Find where the given text appears and provide that cell's center as [X, Y] coordinate. 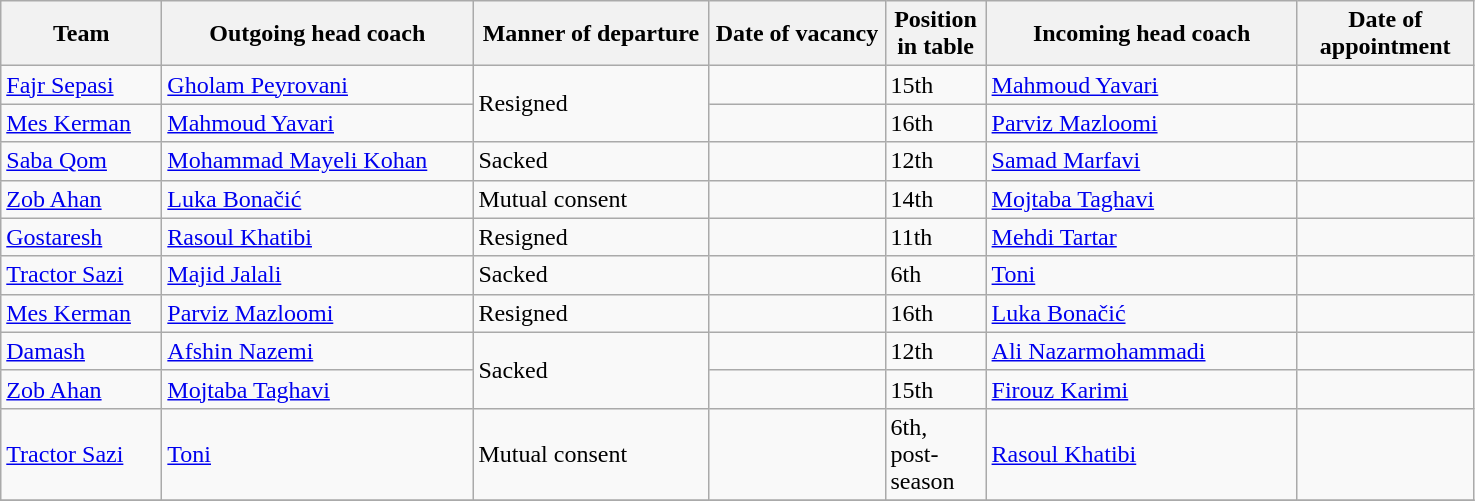
Manner of departure [591, 34]
Mehdi Tartar [1142, 237]
Outgoing head coach [318, 34]
11th [936, 237]
14th [936, 199]
Gholam Peyrovani [318, 85]
Fajr Sepasi [82, 85]
Saba Qom [82, 161]
Mohammad Mayeli Kohan [318, 161]
Position in table [936, 34]
6th, post-season [936, 454]
Date of appointment [1385, 34]
6th [936, 275]
Majid Jalali [318, 275]
Team [82, 34]
Date of vacancy [797, 34]
Incoming head coach [1142, 34]
Damash [82, 351]
Firouz Karimi [1142, 389]
Afshin Nazemi [318, 351]
Samad Marfavi [1142, 161]
Gostaresh [82, 237]
Ali Nazarmohammadi [1142, 351]
